Return the [x, y] coordinate for the center point of the cell that contains the specified text.  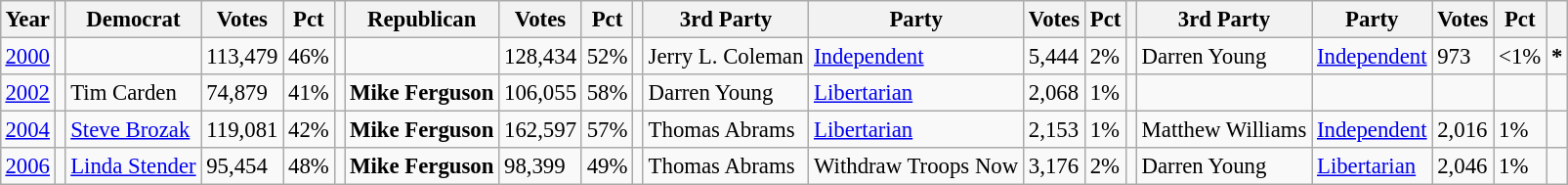
Tim Carden [133, 93]
973 [1463, 56]
2,016 [1463, 130]
Matthew Williams [1223, 130]
95,454 [242, 166]
162,597 [541, 130]
2,046 [1463, 166]
2000 [27, 56]
Year [27, 20]
2,153 [1053, 130]
41% [309, 93]
Republican [422, 20]
3,176 [1053, 166]
Withdraw Troops Now [916, 166]
48% [309, 166]
52% [607, 56]
2006 [27, 166]
5,444 [1053, 56]
2004 [27, 130]
119,081 [242, 130]
58% [607, 93]
Democrat [133, 20]
113,479 [242, 56]
Linda Stender [133, 166]
42% [309, 130]
74,879 [242, 93]
2,068 [1053, 93]
46% [309, 56]
98,399 [541, 166]
49% [607, 166]
106,055 [541, 93]
Steve Brozak [133, 130]
2002 [27, 93]
57% [607, 130]
128,434 [541, 56]
Jerry L. Coleman [725, 56]
<1% [1520, 56]
* [1557, 56]
